Detect which cell encompasses the target text, then output its [X, Y] center coordinate. 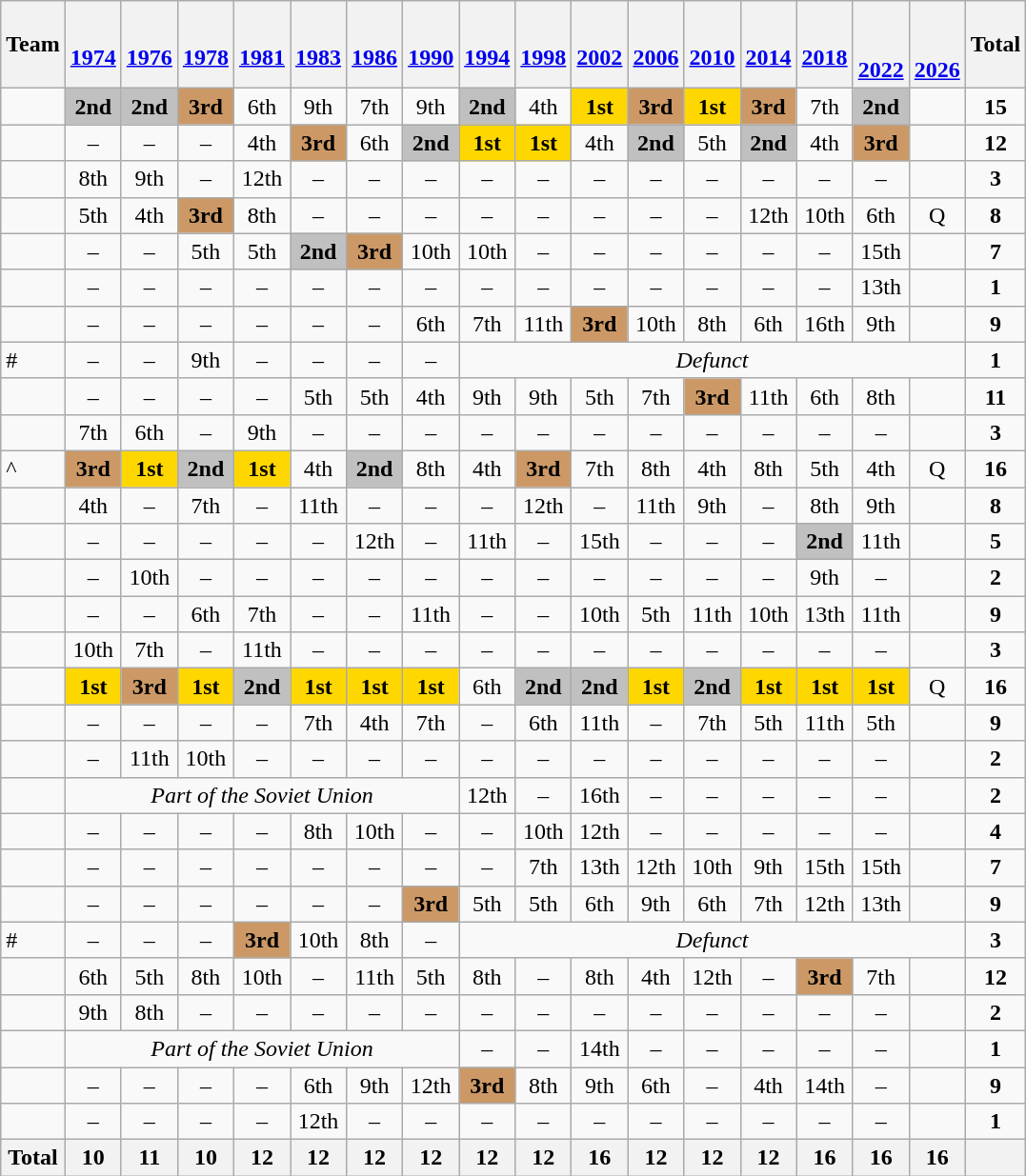
15 [996, 107]
4 [996, 831]
2010 [713, 45]
1994 [488, 45]
1990 [431, 45]
2026 [937, 45]
2002 [600, 45]
1981 [261, 45]
1983 [318, 45]
2014 [768, 45]
1986 [375, 45]
1974 [93, 45]
2018 [825, 45]
Team [33, 45]
5 [996, 542]
1998 [543, 45]
1978 [206, 45]
2006 [655, 45]
^ [33, 468]
2022 [880, 45]
1976 [149, 45]
